Output the (X, Y) coordinate of the center of the cell containing the given text.  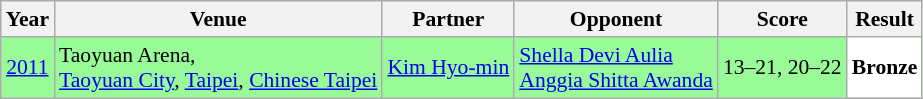
Taoyuan Arena,Taoyuan City, Taipei, Chinese Taipei (218, 68)
Year (28, 19)
Partner (448, 19)
Opponent (616, 19)
Shella Devi Aulia Anggia Shitta Awanda (616, 68)
Venue (218, 19)
Result (885, 19)
2011 (28, 68)
Bronze (885, 68)
Score (782, 19)
13–21, 20–22 (782, 68)
Kim Hyo-min (448, 68)
